Identify which cell holds the provided text, then report its (X, Y) central coordinate. 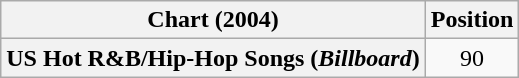
Position (472, 20)
90 (472, 58)
US Hot R&B/Hip-Hop Songs (Billboard) (213, 58)
Chart (2004) (213, 20)
